Determine the (x, y) coordinate at the center of the cell enclosing the given text.  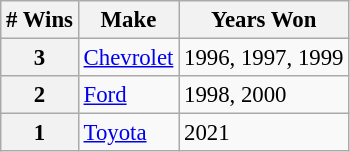
# Wins (40, 20)
Years Won (264, 20)
Chevrolet (128, 58)
Make (128, 20)
1996, 1997, 1999 (264, 58)
1998, 2000 (264, 95)
Toyota (128, 133)
3 (40, 58)
1 (40, 133)
Ford (128, 95)
2021 (264, 133)
2 (40, 95)
